From the cell containing the given text, extract its center point as (X, Y) coordinate. 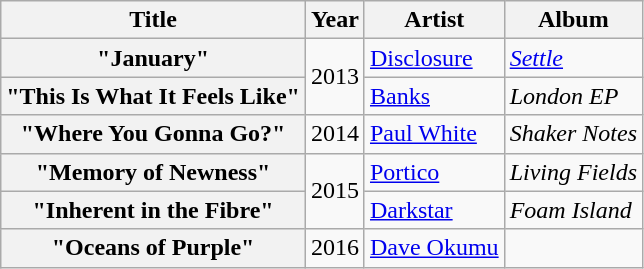
Foam Island (573, 210)
London EP (573, 96)
2016 (334, 248)
"This Is What It Feels Like" (154, 96)
Living Fields (573, 172)
Title (154, 20)
"Memory of Newness" (154, 172)
"Inherent in the Fibre" (154, 210)
2014 (334, 134)
Paul White (434, 134)
2013 (334, 77)
Album (573, 20)
Settle (573, 58)
Artist (434, 20)
Darkstar (434, 210)
Year (334, 20)
"Oceans of Purple" (154, 248)
Shaker Notes (573, 134)
"Where You Gonna Go?" (154, 134)
Banks (434, 96)
Portico (434, 172)
Disclosure (434, 58)
"January" (154, 58)
Dave Okumu (434, 248)
2015 (334, 191)
